Capture the cell that displays the provided text and extract its [x, y] central coordinate. 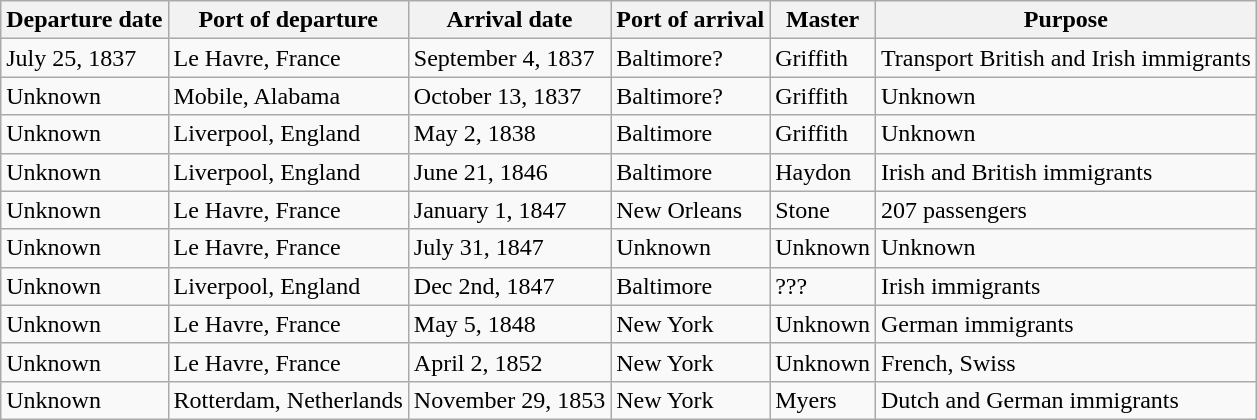
Departure date [84, 20]
Stone [823, 210]
Dutch and German immigrants [1066, 400]
November 29, 1853 [509, 400]
May 2, 1838 [509, 134]
Irish immigrants [1066, 286]
September 4, 1837 [509, 58]
May 5, 1848 [509, 324]
French, Swiss [1066, 362]
Arrival date [509, 20]
??? [823, 286]
Mobile, Alabama [288, 96]
October 13, 1837 [509, 96]
June 21, 1846 [509, 172]
Transport British and Irish immigrants [1066, 58]
Myers [823, 400]
Master [823, 20]
Purpose [1066, 20]
Irish and British immigrants [1066, 172]
January 1, 1847 [509, 210]
Port of arrival [690, 20]
Dec 2nd, 1847 [509, 286]
July 31, 1847 [509, 248]
Rotterdam, Netherlands [288, 400]
April 2, 1852 [509, 362]
New Orleans [690, 210]
July 25, 1837 [84, 58]
Haydon [823, 172]
German immigrants [1066, 324]
207 passengers [1066, 210]
Port of departure [288, 20]
